Identify which cell holds the provided text, then report its (x, y) central coordinate. 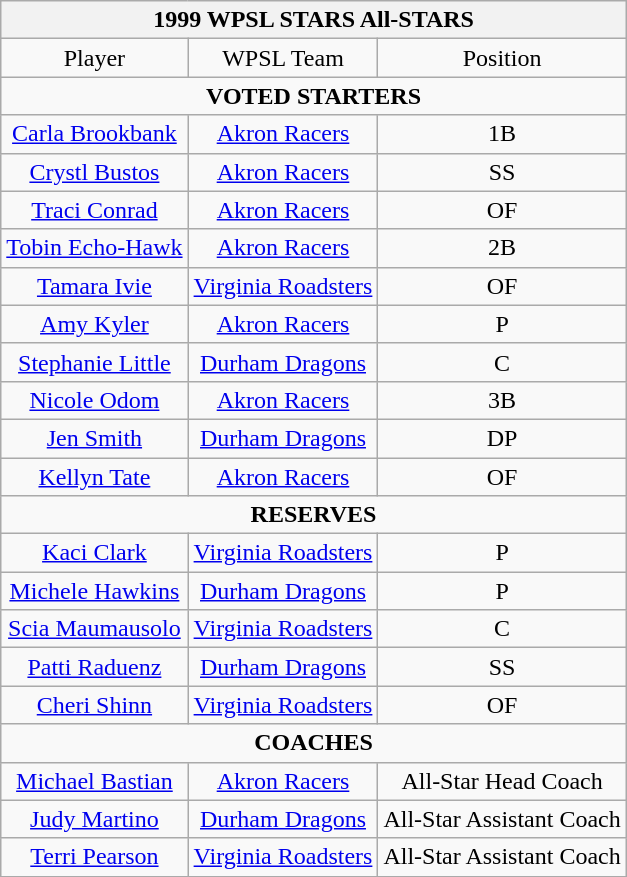
WPSL Team (283, 58)
All-Star Head Coach (502, 781)
Traci Conrad (94, 210)
Carla Brookbank (94, 134)
Stephanie Little (94, 362)
COACHES (314, 743)
RESERVES (314, 515)
Michele Hawkins (94, 591)
Jen Smith (94, 438)
Tobin Echo-Hawk (94, 248)
Player (94, 58)
Michael Bastian (94, 781)
1999 WPSL STARS All-STARS (314, 20)
Tamara Ivie (94, 286)
Patti Raduenz (94, 667)
VOTED STARTERS (314, 96)
Position (502, 58)
3B (502, 400)
1B (502, 134)
Amy Kyler (94, 324)
Cheri Shinn (94, 705)
Crystl Bustos (94, 172)
2B (502, 248)
Nicole Odom (94, 400)
Kaci Clark (94, 553)
DP (502, 438)
Terri Pearson (94, 857)
Kellyn Tate (94, 477)
Scia Maumausolo (94, 629)
Judy Martino (94, 819)
